Search for the cell housing the specified text and yield its [X, Y] center coordinate. 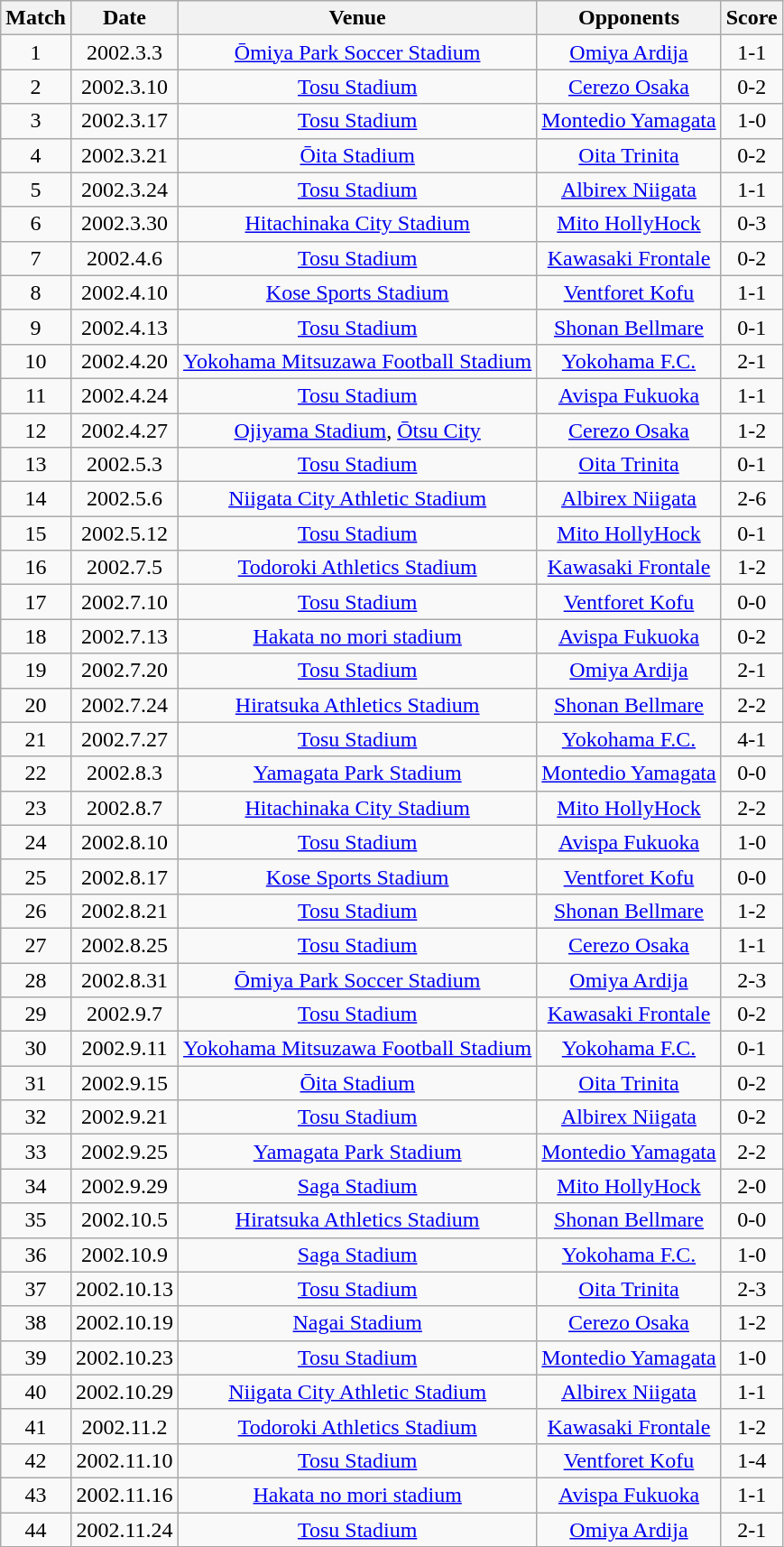
7 [36, 258]
Venue [357, 18]
8 [36, 292]
Match [36, 18]
2002.9.25 [125, 1152]
37 [36, 1289]
2002.8.21 [125, 911]
13 [36, 465]
2002.10.23 [125, 1357]
2002.5.3 [125, 465]
2002.4.10 [125, 292]
2002.9.29 [125, 1186]
11 [36, 395]
2002.4.6 [125, 258]
Score [752, 18]
34 [36, 1186]
Date [125, 18]
22 [36, 773]
32 [36, 1117]
2002.10.5 [125, 1220]
27 [36, 945]
2002.9.7 [125, 1014]
2002.3.3 [125, 52]
5 [36, 190]
2002.7.13 [125, 636]
10 [36, 361]
2002.7.20 [125, 671]
1-4 [752, 1460]
2002.11.2 [125, 1426]
Nagai Stadium [357, 1323]
14 [36, 499]
2002.7.5 [125, 568]
2002.9.15 [125, 1083]
2-6 [752, 499]
2002.10.9 [125, 1255]
2002.8.10 [125, 842]
17 [36, 602]
2002.7.10 [125, 602]
4-1 [752, 739]
2002.10.19 [125, 1323]
26 [36, 911]
23 [36, 808]
33 [36, 1152]
2002.8.31 [125, 979]
42 [36, 1460]
2002.7.24 [125, 705]
38 [36, 1323]
2-0 [752, 1186]
2002.11.10 [125, 1460]
35 [36, 1220]
20 [36, 705]
9 [36, 327]
19 [36, 671]
2002.7.27 [125, 739]
36 [36, 1255]
39 [36, 1357]
2002.11.24 [125, 1530]
3 [36, 121]
21 [36, 739]
2002.10.29 [125, 1392]
2002.8.3 [125, 773]
2002.11.16 [125, 1495]
2002.4.20 [125, 361]
24 [36, 842]
41 [36, 1426]
25 [36, 876]
2002.4.27 [125, 431]
Ojiyama Stadium, Ōtsu City [357, 431]
6 [36, 224]
12 [36, 431]
2002.10.13 [125, 1289]
18 [36, 636]
2002.3.24 [125, 190]
2002.3.10 [125, 87]
28 [36, 979]
43 [36, 1495]
2002.3.30 [125, 224]
16 [36, 568]
15 [36, 533]
1 [36, 52]
2002.5.12 [125, 533]
2 [36, 87]
2002.8.25 [125, 945]
31 [36, 1083]
2002.9.21 [125, 1117]
29 [36, 1014]
0-3 [752, 224]
2002.9.11 [125, 1049]
2002.8.7 [125, 808]
2002.5.6 [125, 499]
2002.4.24 [125, 395]
4 [36, 155]
Opponents [629, 18]
30 [36, 1049]
2002.4.13 [125, 327]
40 [36, 1392]
44 [36, 1530]
2002.3.21 [125, 155]
2002.3.17 [125, 121]
2002.8.17 [125, 876]
